Determine the (X, Y) coordinate at the center of the cell enclosing the given text.  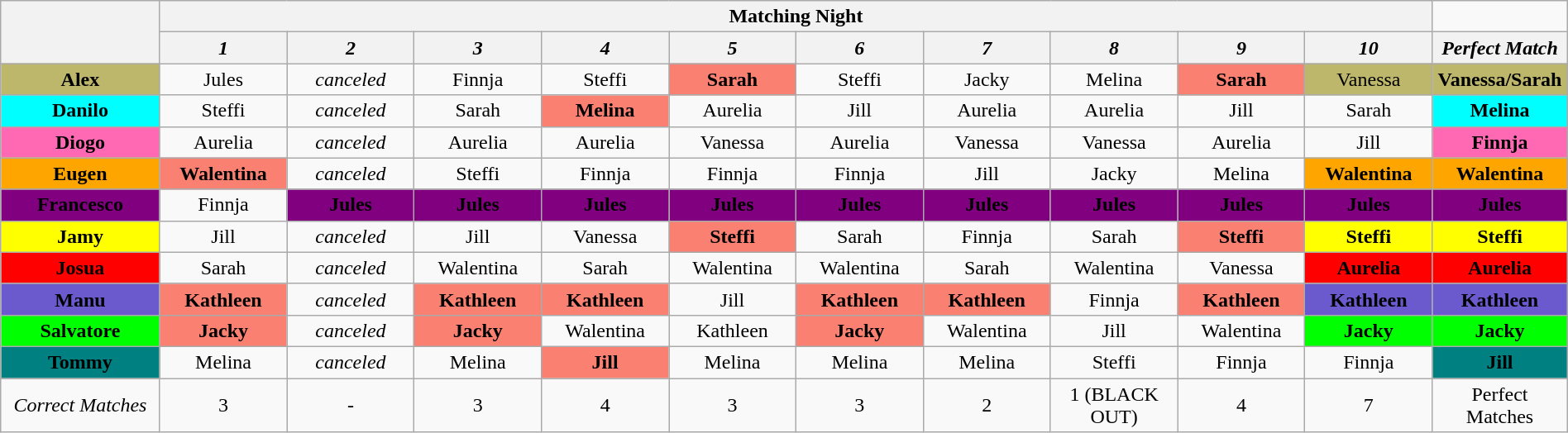
Alex (80, 79)
- (351, 405)
Vanessa/Sarah (1500, 79)
1 (BLACK OUT) (1114, 405)
1 (223, 48)
Danilo (80, 111)
Correct Matches (80, 405)
6 (859, 48)
Manu (80, 299)
Perfect Match (1500, 48)
Eugen (80, 174)
Jamy (80, 236)
Francesco (80, 205)
Tommy (80, 362)
Perfect Matches (1500, 405)
8 (1114, 48)
Matching Night (796, 17)
10 (1369, 48)
Josua (80, 268)
5 (733, 48)
Salvatore (80, 331)
Diogo (80, 142)
9 (1241, 48)
